Return (x, y) of the center of cell containing provided text 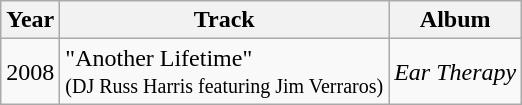
2008 (30, 72)
Ear Therapy (456, 72)
"Another Lifetime"(DJ Russ Harris featuring Jim Verraros) (224, 72)
Album (456, 20)
Year (30, 20)
Track (224, 20)
